Search for the cell housing the specified text and yield its (x, y) center coordinate. 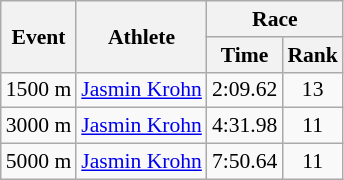
Rank (312, 55)
Event (38, 36)
4:31.98 (244, 126)
7:50.64 (244, 162)
2:09.62 (244, 90)
Race (275, 19)
13 (312, 90)
5000 m (38, 162)
Athlete (142, 36)
3000 m (38, 126)
Time (244, 55)
1500 m (38, 90)
